From the cell containing the given text, extract its center point as [x, y] coordinate. 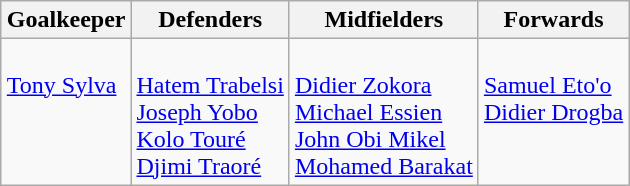
Forwards [553, 20]
Hatem Trabelsi Joseph Yobo Kolo Touré Djimi Traoré [210, 112]
Didier Zokora Michael Essien John Obi Mikel Mohamed Barakat [384, 112]
Defenders [210, 20]
Goalkeeper [66, 20]
Tony Sylva [66, 112]
Midfielders [384, 20]
Samuel Eto'o Didier Drogba [553, 112]
